Detect which cell encompasses the target text, then output its [X, Y] center coordinate. 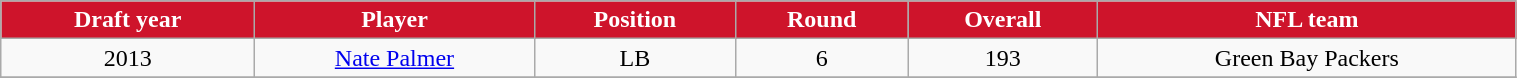
Player [395, 20]
2013 [128, 58]
Overall [1003, 20]
Green Bay Packers [1307, 58]
Nate Palmer [395, 58]
LB [634, 58]
Draft year [128, 20]
193 [1003, 58]
Position [634, 20]
Round [822, 20]
NFL team [1307, 20]
6 [822, 58]
